From the cell containing the given text, extract its center point as (X, Y) coordinate. 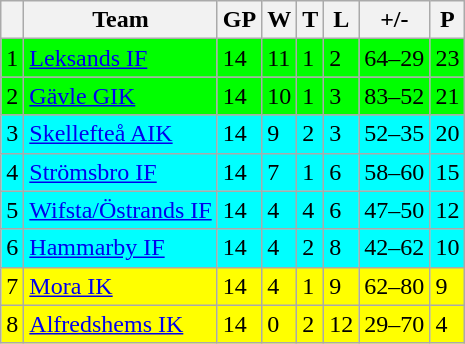
GP (239, 20)
Team (120, 20)
29–70 (394, 324)
58–60 (394, 172)
P (448, 20)
42–62 (394, 248)
Gävle GIK (120, 96)
62–80 (394, 286)
Strömsbro IF (120, 172)
64–29 (394, 58)
Alfredshems IK (120, 324)
W (280, 20)
47–50 (394, 210)
20 (448, 134)
52–35 (394, 134)
15 (448, 172)
0 (280, 324)
+/- (394, 20)
23 (448, 58)
21 (448, 96)
Mora IK (120, 286)
5 (12, 210)
Wifsta/Östrands IF (120, 210)
T (310, 20)
83–52 (394, 96)
Hammarby IF (120, 248)
11 (280, 58)
Leksands IF (120, 58)
Skellefteå AIK (120, 134)
L (342, 20)
